Output the [X, Y] coordinate of the center of the cell containing the given text.  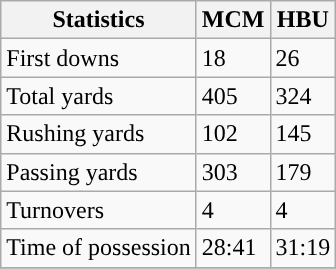
Rushing yards [99, 134]
324 [303, 96]
26 [303, 58]
HBU [303, 20]
31:19 [303, 248]
28:41 [233, 248]
145 [303, 134]
102 [233, 134]
Statistics [99, 20]
303 [233, 172]
Passing yards [99, 172]
18 [233, 58]
Turnovers [99, 210]
First downs [99, 58]
MCM [233, 20]
Total yards [99, 96]
Time of possession [99, 248]
179 [303, 172]
405 [233, 96]
